Pinpoint the cell where the given text exists, returning its [X, Y] midpoint coordinate. 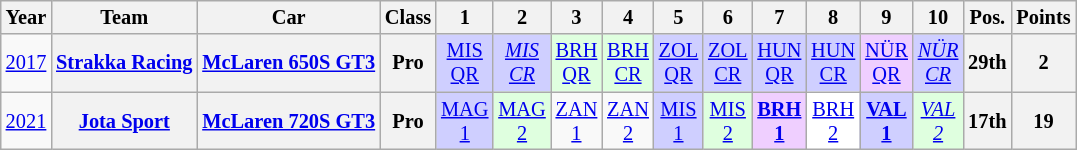
BRH1 [779, 121]
Strakka Racing [124, 63]
6 [728, 17]
Class [408, 17]
MAG2 [522, 121]
3 [577, 17]
5 [678, 17]
McLaren 650S GT3 [288, 63]
Year [26, 17]
2017 [26, 63]
MISCR [522, 63]
BRHQR [577, 63]
NÜRQR [886, 63]
VAL2 [938, 121]
HUNCR [833, 63]
ZAN1 [577, 121]
9 [886, 17]
BRH2 [833, 121]
2021 [26, 121]
MIS1 [678, 121]
VAL1 [886, 121]
ZOLQR [678, 63]
4 [628, 17]
1 [464, 17]
Car [288, 17]
Team [124, 17]
HUNQR [779, 63]
ZAN2 [628, 121]
MISQR [464, 63]
10 [938, 17]
NÜRCR [938, 63]
BRHCR [628, 63]
McLaren 720S GT3 [288, 121]
29th [987, 63]
8 [833, 17]
17th [987, 121]
Points [1043, 17]
7 [779, 17]
Pos. [987, 17]
19 [1043, 121]
MAG1 [464, 121]
Jota Sport [124, 121]
MIS2 [728, 121]
ZOLCR [728, 63]
